Return the (X, Y) coordinate for the center point of the cell that contains the specified text.  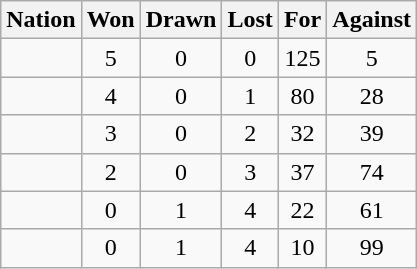
Drawn (181, 20)
Won (110, 20)
74 (372, 172)
125 (302, 58)
Nation (41, 20)
37 (302, 172)
39 (372, 134)
For (302, 20)
10 (302, 248)
Against (372, 20)
61 (372, 210)
80 (302, 96)
99 (372, 248)
Lost (250, 20)
32 (302, 134)
22 (302, 210)
28 (372, 96)
